Extract the (X, Y) coordinate from the center of the cell holding the provided text.  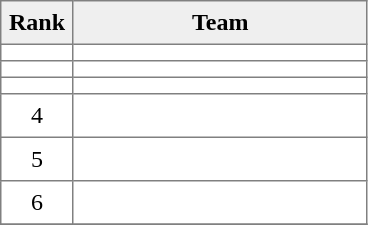
Team (220, 23)
Rank (38, 23)
6 (38, 203)
4 (38, 116)
5 (38, 159)
